Return (x, y) of the center of cell containing provided text 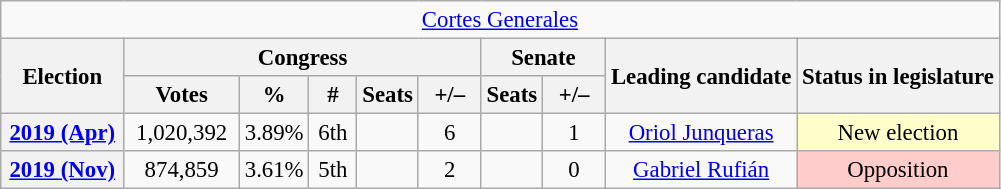
6 (450, 133)
1,020,392 (182, 133)
Gabriel Rufián (702, 170)
Status in legislature (898, 76)
Election (62, 76)
% (274, 95)
5th (333, 170)
Opposition (898, 170)
Cortes Generales (500, 20)
6th (333, 133)
3.89% (274, 133)
New election (898, 133)
Oriol Junqueras (702, 133)
874,859 (182, 170)
Congress (302, 58)
0 (574, 170)
Leading candidate (702, 76)
1 (574, 133)
2019 (Nov) (62, 170)
3.61% (274, 170)
Senate (543, 58)
2 (450, 170)
# (333, 95)
2019 (Apr) (62, 133)
Votes (182, 95)
